Scan for the cell matching the given text and deliver its (X, Y) coordinate at center. 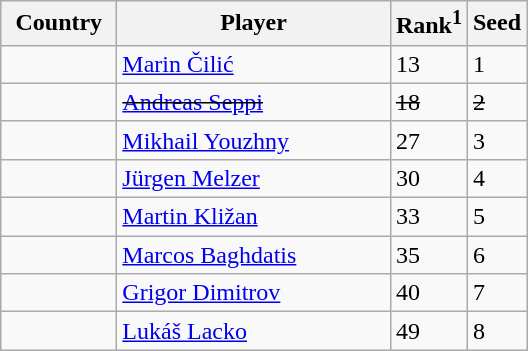
Marin Čilić (254, 64)
Lukáš Lacko (254, 331)
35 (428, 255)
Player (254, 24)
5 (496, 217)
Martin Kližan (254, 217)
Rank1 (428, 24)
8 (496, 331)
2 (496, 102)
4 (496, 178)
40 (428, 293)
27 (428, 140)
Mikhail Youzhny (254, 140)
Country (59, 24)
Andreas Seppi (254, 102)
33 (428, 217)
Seed (496, 24)
6 (496, 255)
30 (428, 178)
7 (496, 293)
13 (428, 64)
18 (428, 102)
Marcos Baghdatis (254, 255)
Grigor Dimitrov (254, 293)
Jürgen Melzer (254, 178)
49 (428, 331)
3 (496, 140)
1 (496, 64)
